Find where the given text appears and provide that cell's center as (x, y) coordinate. 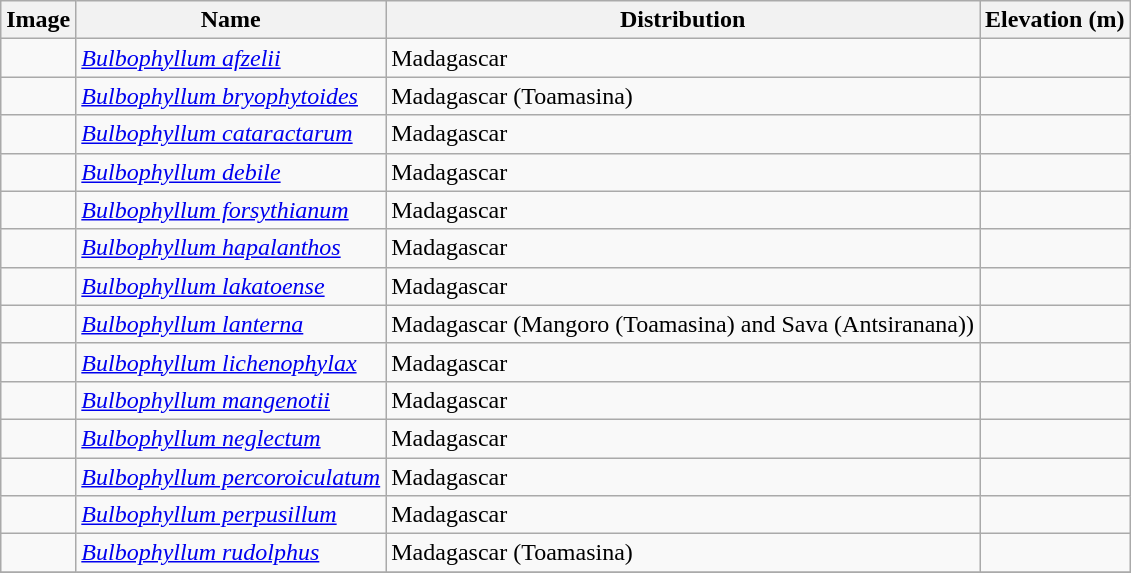
Bulbophyllum afzelii (231, 58)
Bulbophyllum lakatoense (231, 286)
Bulbophyllum forsythianum (231, 210)
Bulbophyllum neglectum (231, 438)
Bulbophyllum perpusillum (231, 515)
Bulbophyllum debile (231, 172)
Distribution (683, 20)
Madagascar (Mangoro (Toamasina) and Sava (Antsiranana)) (683, 324)
Name (231, 20)
Bulbophyllum lichenophylax (231, 362)
Bulbophyllum percoroiculatum (231, 477)
Bulbophyllum bryophytoides (231, 96)
Elevation (m) (1055, 20)
Bulbophyllum lanterna (231, 324)
Image (38, 20)
Bulbophyllum hapalanthos (231, 248)
Bulbophyllum rudolphus (231, 553)
Bulbophyllum mangenotii (231, 400)
Bulbophyllum cataractarum (231, 134)
